For the text-containing cell, return its midpoint in [X, Y] coordinate format. 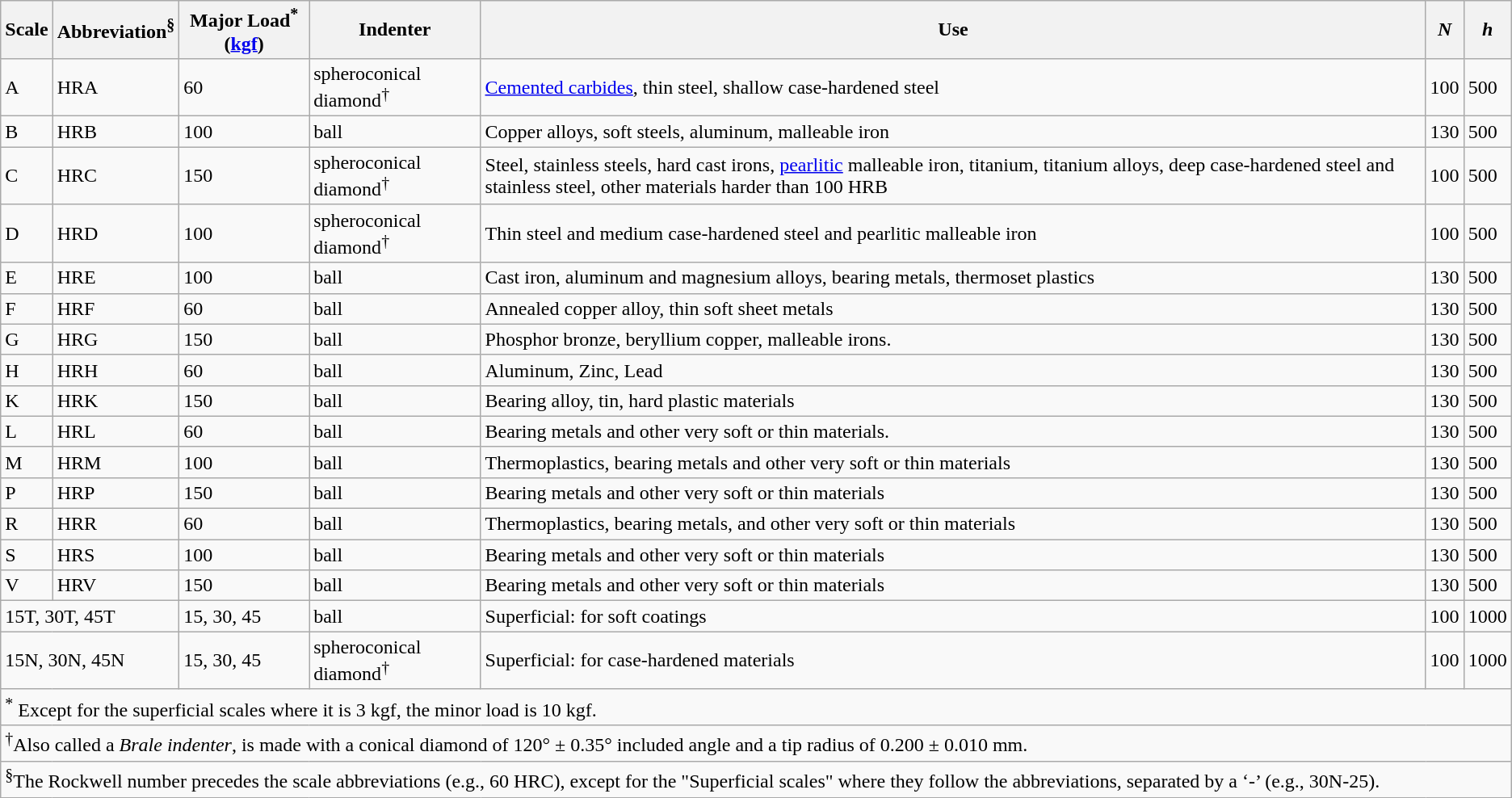
Cemented carbides, thin steel, shallow case-hardened steel [953, 87]
HRC [116, 176]
Major Load* (kgf) [244, 30]
D [27, 233]
F [27, 309]
HRF [116, 309]
HRG [116, 339]
Phosphor bronze, beryllium copper, malleable irons. [953, 339]
Thin steel and medium case-hardened steel and pearlitic malleable iron [953, 233]
15N, 30N, 45N [90, 661]
Annealed copper alloy, thin soft sheet metals [953, 309]
R [27, 524]
B [27, 132]
HRE [116, 278]
Bearing alloy, tin, hard plastic materials [953, 401]
* Except for the superficial scales where it is 3 kgf, the minor load is 10 kgf. [756, 708]
HRM [116, 462]
M [27, 462]
†Also called a Brale indenter, is made with a conical diamond of 120° ± 0.35° included angle and a tip radius of 0.200 ± 0.010 mm. [756, 743]
P [27, 493]
HRR [116, 524]
N [1444, 30]
Use [953, 30]
Aluminum, Zinc, Lead [953, 370]
Bearing metals and other very soft or thin materials. [953, 431]
HRS [116, 555]
L [27, 431]
Indenter [395, 30]
Thermoplastics, bearing metals, and other very soft or thin materials [953, 524]
A [27, 87]
E [27, 278]
S [27, 555]
HRD [116, 233]
V [27, 586]
Cast iron, aluminum and magnesium alloys, bearing metals, thermoset plastics [953, 278]
15T, 30T, 45T [90, 616]
h [1488, 30]
HRV [116, 586]
HRL [116, 431]
HRB [116, 132]
H [27, 370]
C [27, 176]
Superficial: for soft coatings [953, 616]
G [27, 339]
Abbreviation§ [116, 30]
HRA [116, 87]
K [27, 401]
Copper alloys, soft steels, aluminum, malleable iron [953, 132]
HRK [116, 401]
Thermoplastics, bearing metals and other very soft or thin materials [953, 462]
HRP [116, 493]
HRH [116, 370]
Scale [27, 30]
Superficial: for case-hardened materials [953, 661]
